Output the [x, y] coordinate of the center of the cell containing the given text.  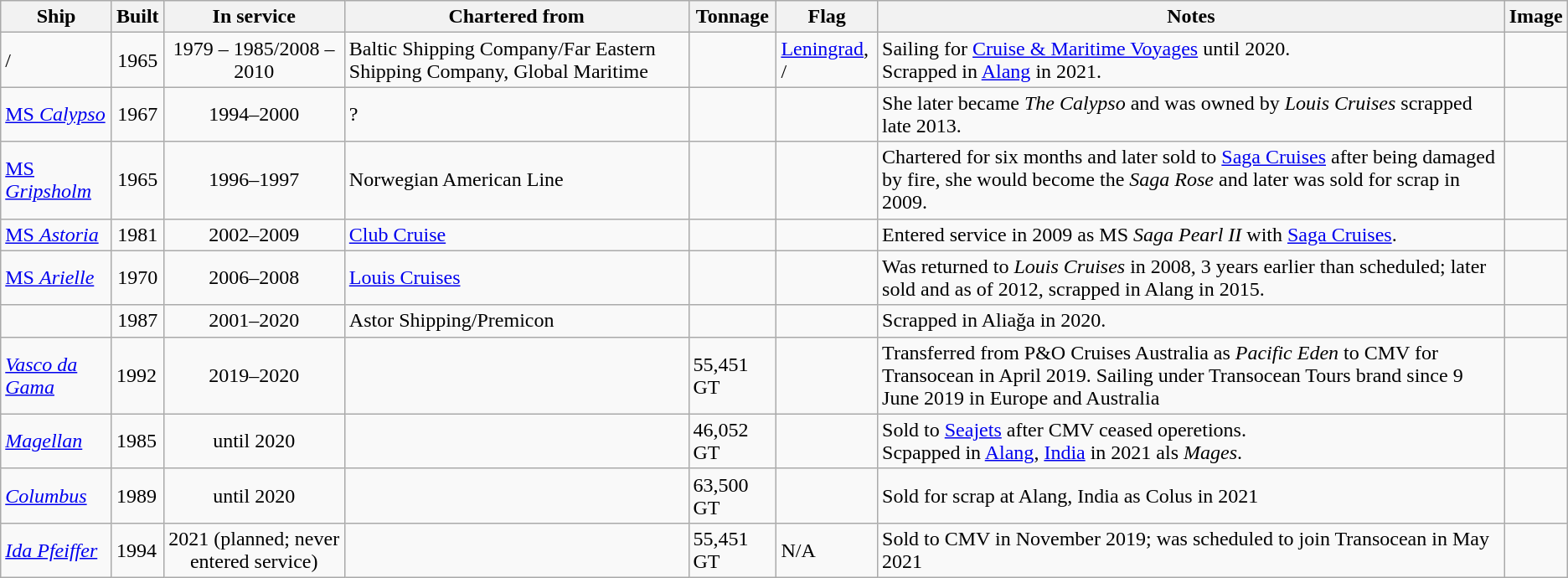
? [516, 114]
She later became The Calypso and was owned by Louis Cruises scrapped late 2013. [1191, 114]
1996–1997 [254, 180]
Was returned to Louis Cruises in 2008, 3 years earlier than scheduled; later sold and as of 2012, scrapped in Alang in 2015. [1191, 278]
Chartered from [516, 17]
Ida Pfeiffer [57, 550]
1989 [137, 496]
Magellan [57, 441]
1992 [137, 375]
Built [137, 17]
Flag [828, 17]
1967 [137, 114]
N/A [828, 550]
2006–2008 [254, 278]
2001–2020 [254, 321]
Leningrad, / [828, 60]
Norwegian American Line [516, 180]
Sold for scrap at Alang, India as Colus in 2021 [1191, 496]
Baltic Shipping Company/Far Eastern Shipping Company, Global Maritime [516, 60]
MS Gripsholm [57, 180]
2021 (planned; never entered service) [254, 550]
Ship [57, 17]
MS Arielle [57, 278]
1994–2000 [254, 114]
1987 [137, 321]
Sold to Seajets after CMV ceased operetions. Scpapped in Alang, India in 2021 als Mages. [1191, 441]
Vasco da Gama [57, 375]
1981 [137, 235]
Louis Cruises [516, 278]
Astor Shipping/Premicon [516, 321]
/ [57, 60]
Entered service in 2009 as MS Saga Pearl II with Saga Cruises. [1191, 235]
MS Astoria [57, 235]
63,500 GT [732, 496]
In service [254, 17]
46,052 GT [732, 441]
Columbus [57, 496]
1979 – 1985/2008 – 2010 [254, 60]
Sold to CMV in November 2019; was scheduled to join Transocean in May 2021 [1191, 550]
1985 [137, 441]
Sailing for Cruise & Maritime Voyages until 2020.Scrapped in Alang in 2021. [1191, 60]
2002–2009 [254, 235]
Tonnage [732, 17]
Club Cruise [516, 235]
Notes [1191, 17]
Scrapped in Aliağa in 2020. [1191, 321]
1994 [137, 550]
Image [1536, 17]
1970 [137, 278]
2019–2020 [254, 375]
MS Calypso [57, 114]
